Extract the (X, Y) coordinate from the center of the cell holding the provided text.  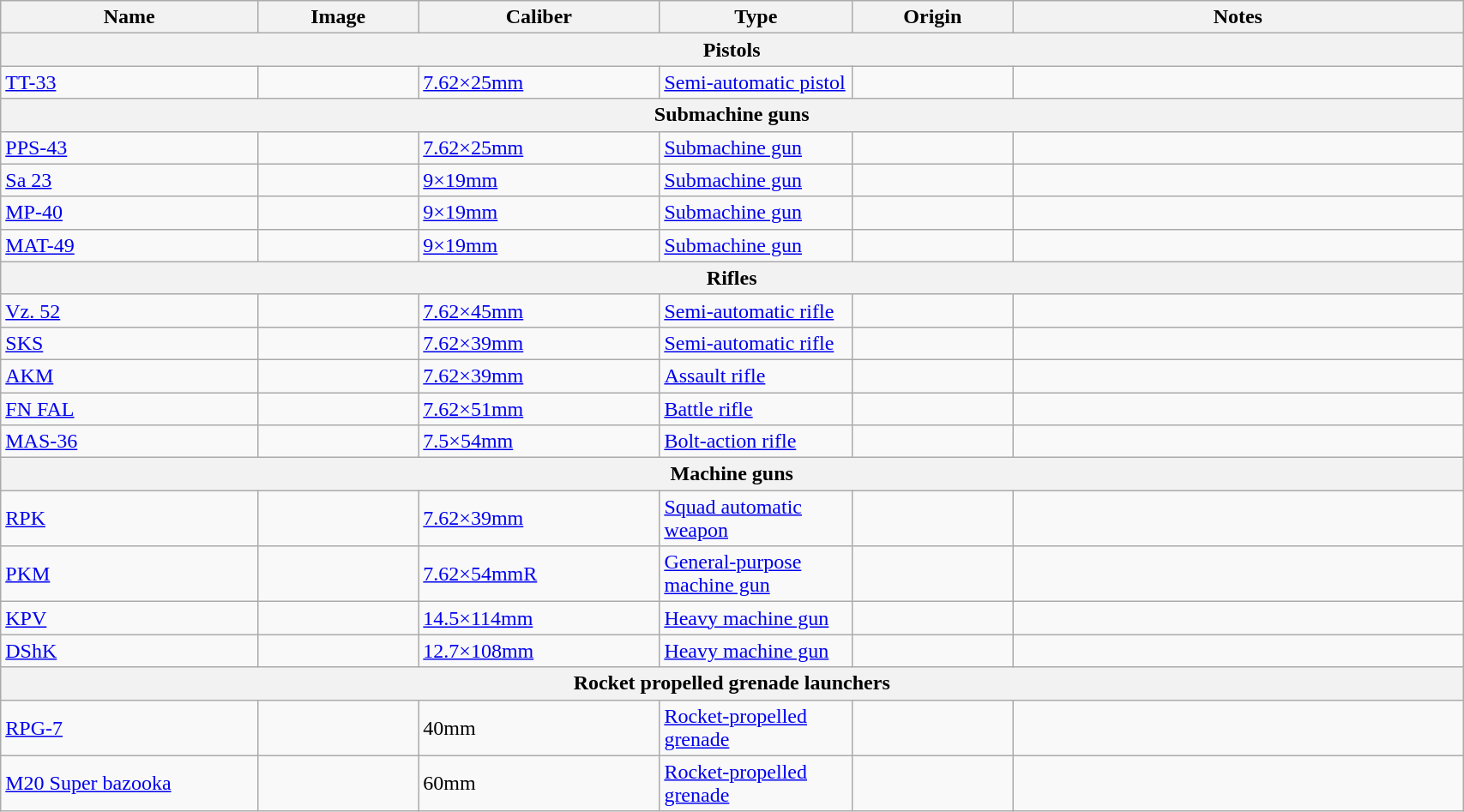
Squad automatic weapon (756, 518)
Rifles (732, 278)
PKM (130, 574)
MP-40 (130, 213)
DShK (130, 651)
Pistols (732, 50)
Caliber (539, 17)
MAS-36 (130, 442)
Notes (1238, 17)
7.5×54mm (539, 442)
General-purpose machine gun (756, 574)
Vz. 52 (130, 310)
PPS-43 (130, 147)
Name (130, 17)
12.7×108mm (539, 651)
M20 Super bazooka (130, 784)
60mm (539, 784)
Machine guns (732, 474)
TT-33 (130, 82)
7.62×51mm (539, 409)
SKS (130, 343)
RPK (130, 518)
40mm (539, 727)
Image (338, 17)
RPG-7 (130, 727)
AKM (130, 376)
KPV (130, 618)
Sa 23 (130, 180)
14.5×114mm (539, 618)
MAT-49 (130, 245)
Semi-automatic pistol (756, 82)
7.62×54mmR (539, 574)
Assault rifle (756, 376)
Submachine guns (732, 115)
7.62×45mm (539, 310)
Bolt-action rifle (756, 442)
FN FAL (130, 409)
Origin (933, 17)
Battle rifle (756, 409)
Type (756, 17)
Rocket propelled grenade launchers (732, 683)
